Identify which cell holds the provided text, then report its [X, Y] central coordinate. 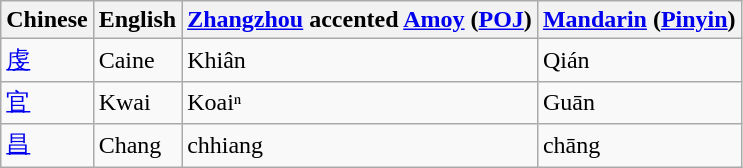
chhiang [360, 146]
Mandarin (Pinyin) [639, 20]
官 [47, 102]
Zhangzhou accented Amoy (POJ) [360, 20]
English [137, 20]
Caine [137, 60]
Koaiⁿ [360, 102]
Khiân [360, 60]
Chang [137, 146]
Kwai [137, 102]
Qián [639, 60]
chāng [639, 146]
Guān [639, 102]
Chinese [47, 20]
虔 [47, 60]
昌 [47, 146]
